Search for the cell housing the specified text and yield its (x, y) center coordinate. 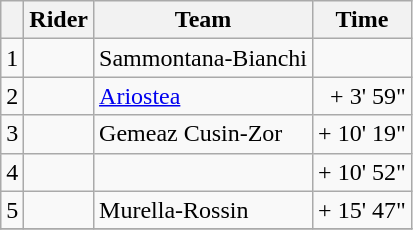
5 (12, 210)
Time (362, 20)
1 (12, 58)
Sammontana-Bianchi (204, 58)
+ 10' 52" (362, 172)
Rider (59, 20)
Murella-Rossin (204, 210)
2 (12, 96)
Team (204, 20)
+ 10' 19" (362, 134)
Gemeaz Cusin-Zor (204, 134)
4 (12, 172)
Ariostea (204, 96)
+ 15' 47" (362, 210)
+ 3' 59" (362, 96)
3 (12, 134)
